Return the (x, y) coordinate for the center point of the cell that contains the specified text.  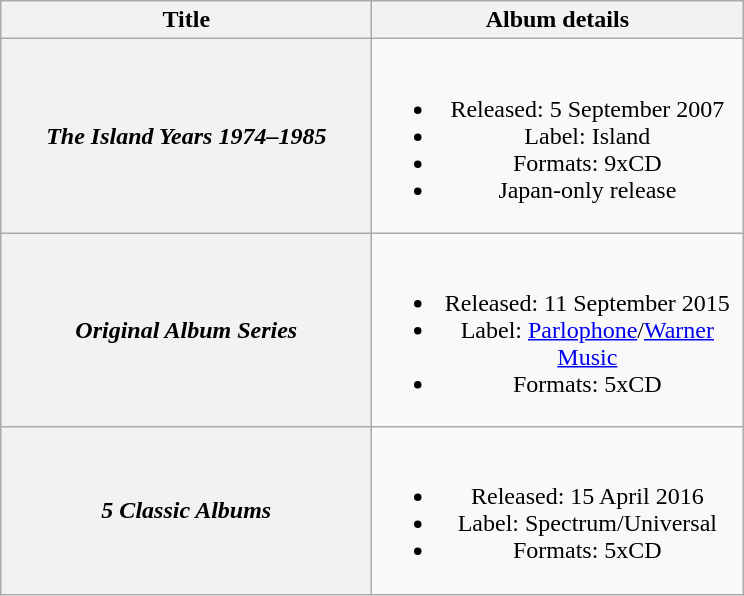
5 Classic Albums (186, 510)
Title (186, 20)
Original Album Series (186, 330)
Released: 11 September 2015Label: Parlophone/Warner MusicFormats: 5xCD (558, 330)
Released: 5 September 2007Label: IslandFormats: 9xCDJapan-only release (558, 136)
The Island Years 1974–1985 (186, 136)
Album details (558, 20)
Released: 15 April 2016Label: Spectrum/UniversalFormats: 5xCD (558, 510)
